Extract the [X, Y] coordinate from the center of the cell holding the provided text.  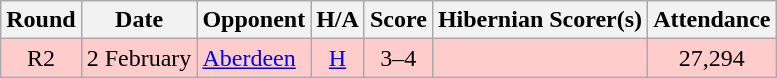
27,294 [712, 58]
Round [41, 20]
Aberdeen [254, 58]
Score [398, 20]
2 February [139, 58]
Date [139, 20]
Opponent [254, 20]
Hibernian Scorer(s) [540, 20]
Attendance [712, 20]
H [338, 58]
3–4 [398, 58]
R2 [41, 58]
H/A [338, 20]
